From the cell containing the given text, extract its center point as (x, y) coordinate. 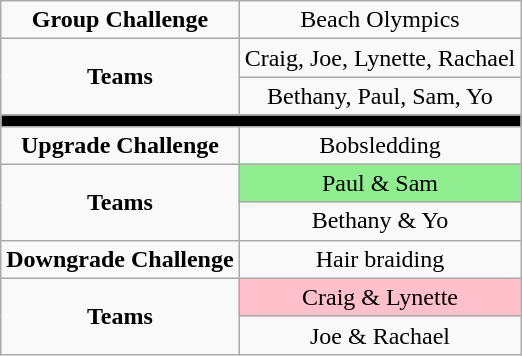
Craig & Lynette (380, 297)
Bethany, Paul, Sam, Yo (380, 96)
Bobsledding (380, 145)
Paul & Sam (380, 183)
Craig, Joe, Lynette, Rachael (380, 58)
Bethany & Yo (380, 221)
Beach Olympics (380, 20)
Upgrade Challenge (120, 145)
Joe & Rachael (380, 335)
Group Challenge (120, 20)
Hair braiding (380, 259)
Downgrade Challenge (120, 259)
